Find where the given text appears and provide that cell's center as [x, y] coordinate. 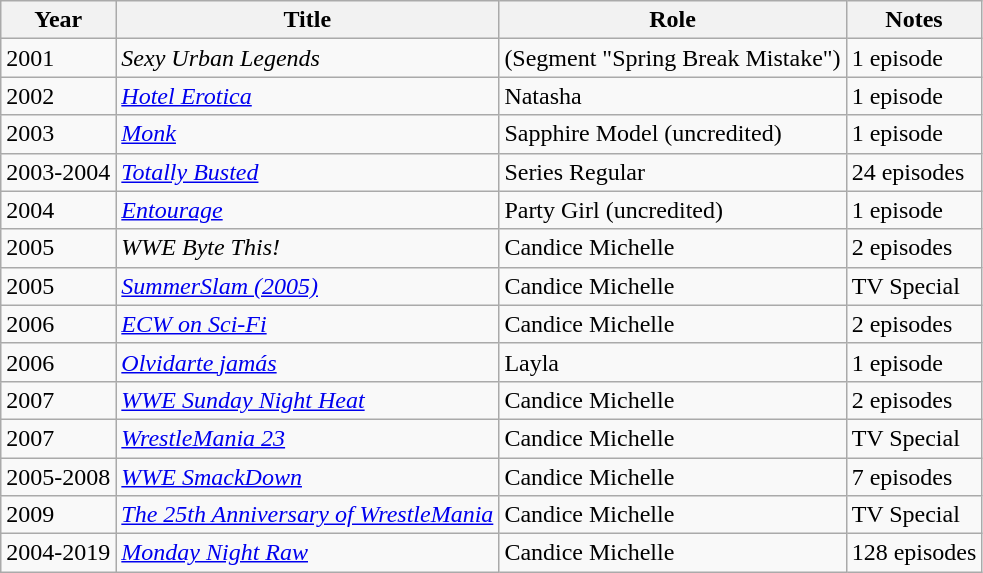
Year [58, 20]
SummerSlam (2005) [308, 286]
Olvidarte jamás [308, 362]
Notes [914, 20]
2003 [58, 134]
Role [672, 20]
The 25th Anniversary of WrestleMania [308, 515]
(Segment "Spring Break Mistake") [672, 58]
ECW on Sci-Fi [308, 324]
2002 [58, 96]
WWE Sunday Night Heat [308, 400]
Party Girl (uncredited) [672, 210]
7 episodes [914, 477]
WrestleMania 23 [308, 438]
128 episodes [914, 553]
WWE Byte This! [308, 248]
Hotel Erotica [308, 96]
WWE SmackDown [308, 477]
Series Regular [672, 172]
Monk [308, 134]
Sexy Urban Legends [308, 58]
2005-2008 [58, 477]
2003-2004 [58, 172]
Entourage [308, 210]
2009 [58, 515]
Natasha [672, 96]
2001 [58, 58]
Totally Busted [308, 172]
2004 [58, 210]
Layla [672, 362]
Monday Night Raw [308, 553]
2004-2019 [58, 553]
Sapphire Model (uncredited) [672, 134]
24 episodes [914, 172]
Title [308, 20]
